Output the [x, y] coordinate of the center of the cell containing the given text.  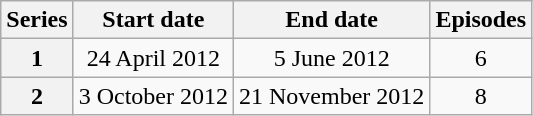
End date [331, 20]
1 [37, 58]
21 November 2012 [331, 96]
5 June 2012 [331, 58]
Episodes [481, 20]
Series [37, 20]
24 April 2012 [153, 58]
2 [37, 96]
Start date [153, 20]
6 [481, 58]
8 [481, 96]
3 October 2012 [153, 96]
